For the text-containing cell, return its midpoint in [X, Y] coordinate format. 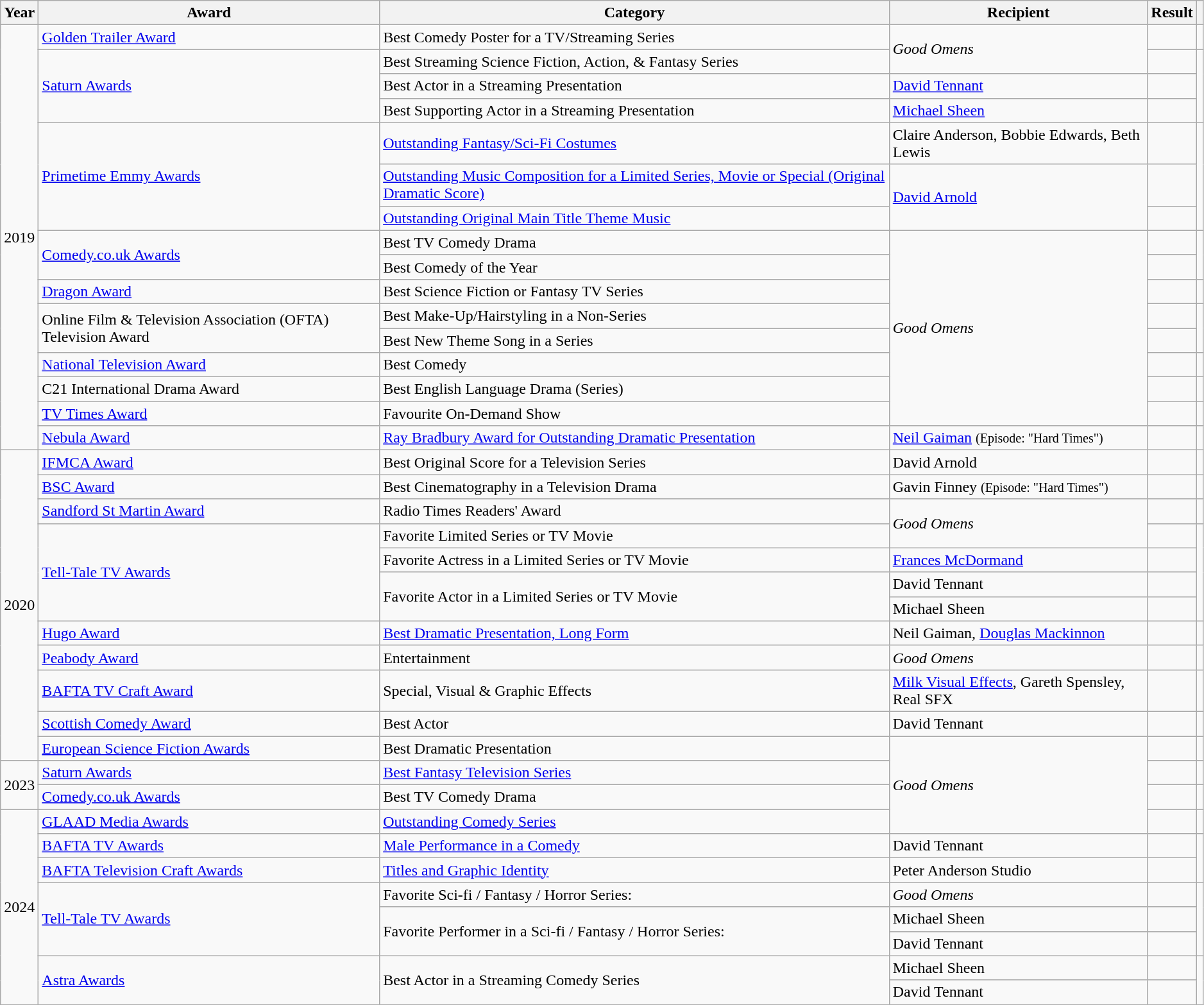
Award [209, 13]
Best Supporting Actor in a Streaming Presentation [635, 110]
Best Comedy [635, 365]
Best Actor in a Streaming Presentation [635, 86]
Sandford St Martin Award [209, 511]
Best Dramatic Presentation, Long Form [635, 633]
Result [1172, 13]
Best English Language Drama (Series) [635, 389]
Favorite Performer in a Sci-fi / Fantasy / Horror Series: [635, 931]
Best Dramatic Presentation [635, 748]
Favourite On-Demand Show [635, 414]
Entertainment [635, 657]
Online Film & Television Association (OFTA) Television Award [209, 328]
Best New Theme Song in a Series [635, 341]
GLAAD Media Awards [209, 822]
Milk Visual Effects, Gareth Spensley, Real SFX [1019, 690]
C21 International Drama Award [209, 389]
BSC Award [209, 487]
Peabody Award [209, 657]
Frances McDormand [1019, 560]
Best Cinematography in a Television Drama [635, 487]
Favorite Actor in a Limited Series or TV Movie [635, 596]
Favorite Sci-fi / Fantasy / Horror Series: [635, 895]
Outstanding Comedy Series [635, 822]
Neil Gaiman, Douglas Mackinnon [1019, 633]
2019 [19, 237]
Category [635, 13]
European Science Fiction Awards [209, 748]
Claire Anderson, Bobbie Edwards, Beth Lewis [1019, 144]
Best Comedy of the Year [635, 267]
Best Actor in a Streaming Comedy Series [635, 980]
Favorite Actress in a Limited Series or TV Movie [635, 560]
Ray Bradbury Award for Outstanding Dramatic Presentation [635, 438]
Favorite Limited Series or TV Movie [635, 536]
Year [19, 13]
Best Streaming Science Fiction, Action, & Fantasy Series [635, 62]
Titles and Graphic Identity [635, 870]
Nebula Award [209, 438]
BAFTA TV Craft Award [209, 690]
Best Science Fiction or Fantasy TV Series [635, 291]
IFMCA Award [209, 462]
2024 [19, 907]
Best Comedy Poster for a TV/Streaming Series [635, 37]
National Television Award [209, 365]
Scottish Comedy Award [209, 723]
Gavin Finney (Episode: "Hard Times") [1019, 487]
Neil Gaiman (Episode: "Hard Times") [1019, 438]
TV Times Award [209, 414]
Dragon Award [209, 291]
Special, Visual & Graphic Effects [635, 690]
Outstanding Original Main Title Theme Music [635, 218]
Outstanding Fantasy/Sci-Fi Costumes [635, 144]
2023 [19, 785]
Radio Times Readers' Award [635, 511]
Male Performance in a Comedy [635, 846]
Outstanding Music Composition for a Limited Series, Movie or Special (Original Dramatic Score) [635, 185]
Hugo Award [209, 633]
Golden Trailer Award [209, 37]
Peter Anderson Studio [1019, 870]
Astra Awards [209, 980]
Best Actor [635, 723]
Primetime Emmy Awards [209, 176]
Best Fantasy Television Series [635, 773]
BAFTA TV Awards [209, 846]
Recipient [1019, 13]
Best Original Score for a Television Series [635, 462]
Best Make-Up/Hairstyling in a Non-Series [635, 316]
BAFTA Television Craft Awards [209, 870]
2020 [19, 605]
